For the text-containing cell, return its midpoint in [X, Y] coordinate format. 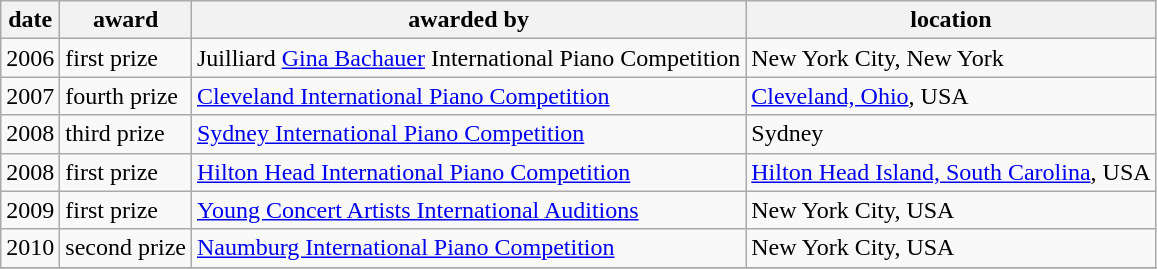
date [30, 20]
2010 [30, 248]
Cleveland International Piano Competition [468, 96]
Naumburg International Piano Competition [468, 248]
location [951, 20]
award [126, 20]
Sydney International Piano Competition [468, 134]
New York City, New York [951, 58]
second prize [126, 248]
2007 [30, 96]
2009 [30, 210]
fourth prize [126, 96]
Juilliard Gina Bachauer International Piano Competition [468, 58]
awarded by [468, 20]
third prize [126, 134]
Cleveland, Ohio, USA [951, 96]
2006 [30, 58]
Hilton Head Island, South Carolina, USA [951, 172]
Young Concert Artists International Auditions [468, 210]
Hilton Head International Piano Competition [468, 172]
Sydney [951, 134]
